Detect which cell encompasses the target text, then output its [x, y] center coordinate. 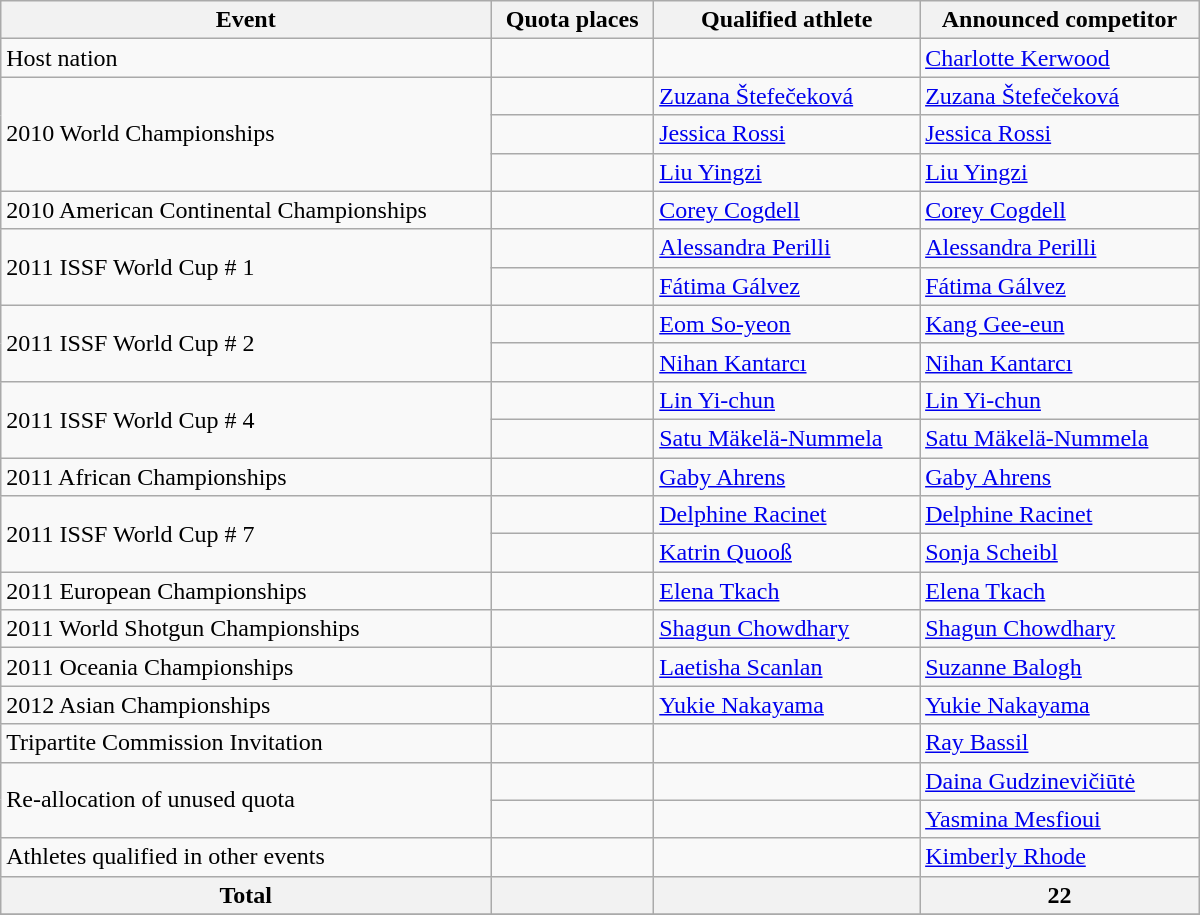
Eom So-yeon [787, 324]
Sonja Scheibl [1060, 553]
Laetisha Scanlan [787, 667]
Charlotte Kerwood [1060, 58]
2011 ISSF World Cup # 7 [246, 534]
2011 Oceania Championships [246, 667]
Athletes qualified in other events [246, 857]
2012 Asian Championships [246, 705]
Host nation [246, 58]
Event [246, 20]
2011 African Championships [246, 477]
Kang Gee-eun [1060, 324]
Announced competitor [1060, 20]
2011 European Championships [246, 591]
Katrin Quooß [787, 553]
Tripartite Commission Invitation [246, 743]
Daina Gudzinevičiūtė [1060, 781]
2010 American Continental Championships [246, 210]
Suzanne Balogh [1060, 667]
2011 ISSF World Cup # 2 [246, 343]
Ray Bassil [1060, 743]
Total [246, 895]
2010 World Championships [246, 134]
22 [1060, 895]
2011 ISSF World Cup # 4 [246, 419]
Qualified athlete [787, 20]
2011 ISSF World Cup # 1 [246, 267]
Quota places [572, 20]
2011 World Shotgun Championships [246, 629]
Kimberly Rhode [1060, 857]
Re-allocation of unused quota [246, 800]
Yasmina Mesfioui [1060, 819]
